Detect which cell encompasses the target text, then output its (X, Y) center coordinate. 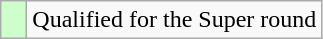
Qualified for the Super round (174, 20)
